For the text-containing cell, return its midpoint in [x, y] coordinate format. 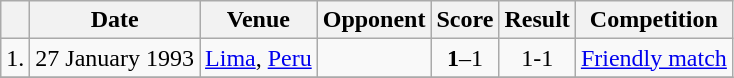
Friendly match [654, 58]
27 January 1993 [115, 58]
1-1 [537, 58]
Lima, Peru [259, 58]
1. [16, 58]
Opponent [374, 20]
1–1 [465, 58]
Date [115, 20]
Venue [259, 20]
Score [465, 20]
Competition [654, 20]
Result [537, 20]
